Return [x, y] of the center of cell containing provided text 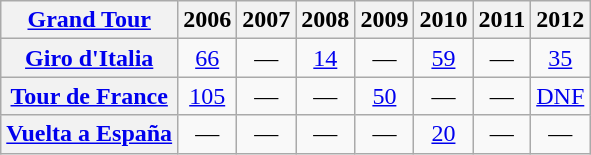
2012 [560, 20]
Grand Tour [90, 20]
50 [384, 96]
14 [326, 58]
2008 [326, 20]
59 [444, 58]
105 [208, 96]
2010 [444, 20]
2009 [384, 20]
20 [444, 134]
35 [560, 58]
2011 [502, 20]
66 [208, 58]
Vuelta a España [90, 134]
2007 [266, 20]
DNF [560, 96]
Giro d'Italia [90, 58]
Tour de France [90, 96]
2006 [208, 20]
